Detect which cell encompasses the target text, then output its [X, Y] center coordinate. 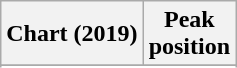
Chart (2019) [72, 34]
Peakposition [189, 34]
